Capture the cell that displays the provided text and extract its (X, Y) central coordinate. 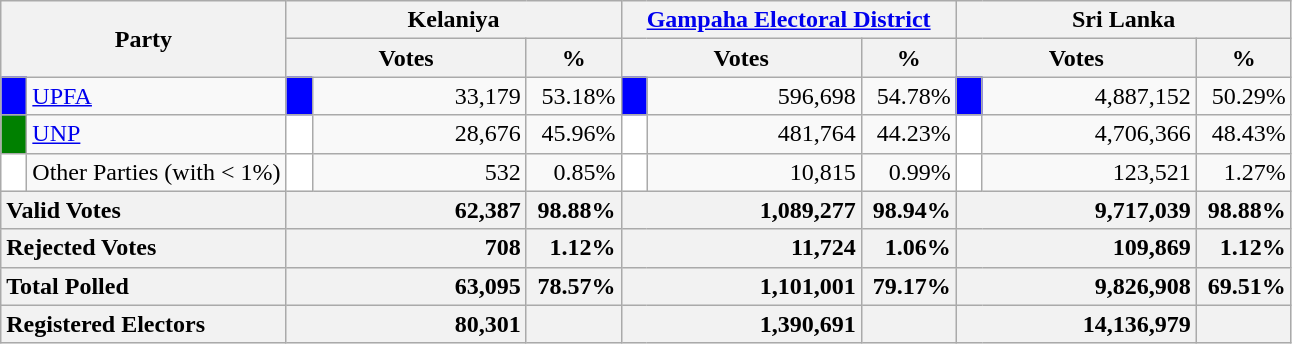
1,390,691 (741, 324)
Kelaniya (454, 20)
98.94% (908, 210)
Rejected Votes (144, 248)
79.17% (908, 286)
1,089,277 (741, 210)
9,826,908 (1076, 286)
0.85% (574, 172)
Party (144, 39)
63,095 (406, 286)
Sri Lanka (1124, 20)
11,724 (741, 248)
Total Polled (144, 286)
1.06% (908, 248)
481,764 (754, 134)
123,521 (1089, 172)
33,179 (419, 96)
9,717,039 (1076, 210)
UPFA (156, 96)
4,706,366 (1089, 134)
62,387 (406, 210)
78.57% (574, 286)
1.27% (1244, 172)
Gampaha Electoral District (788, 20)
48.43% (1244, 134)
708 (406, 248)
69.51% (1244, 286)
UNP (156, 134)
50.29% (1244, 96)
10,815 (754, 172)
54.78% (908, 96)
Other Parties (with < 1%) (156, 172)
0.99% (908, 172)
14,136,979 (1076, 324)
Valid Votes (144, 210)
80,301 (406, 324)
596,698 (754, 96)
109,869 (1076, 248)
44.23% (908, 134)
45.96% (574, 134)
28,676 (419, 134)
4,887,152 (1089, 96)
532 (419, 172)
Registered Electors (144, 324)
1,101,001 (741, 286)
53.18% (574, 96)
